From the cell containing the given text, extract its center point as (X, Y) coordinate. 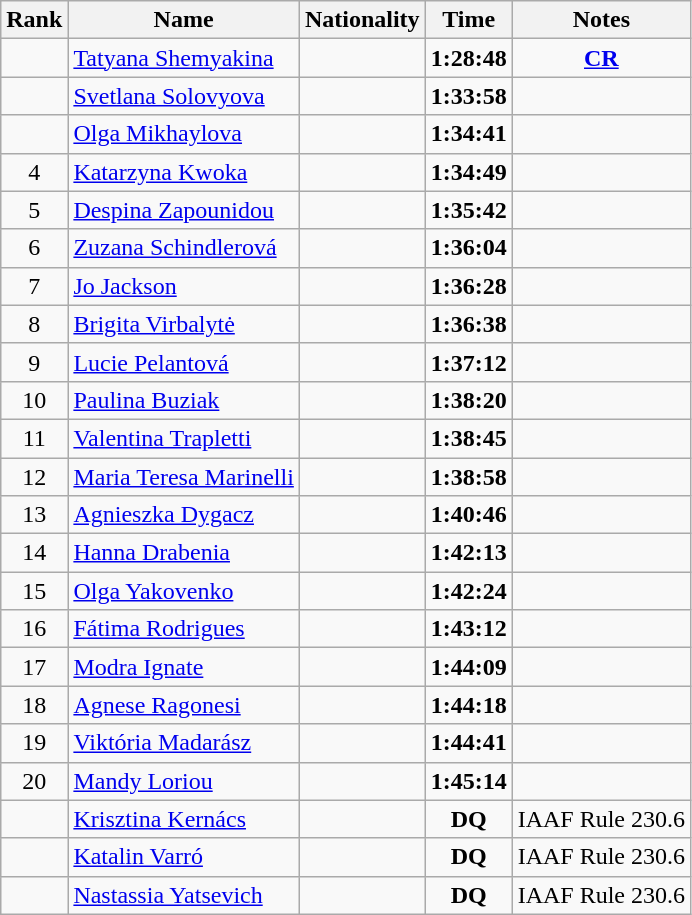
Modra Ignate (184, 667)
1:28:48 (468, 58)
10 (34, 400)
Hanna Drabenia (184, 553)
Rank (34, 20)
14 (34, 553)
1:40:46 (468, 515)
17 (34, 667)
1:34:41 (468, 134)
1:34:49 (468, 172)
Name (184, 20)
1:36:04 (468, 248)
1:35:42 (468, 210)
1:36:38 (468, 324)
Jo Jackson (184, 286)
Brigita Virbalytė (184, 324)
Fátima Rodrigues (184, 629)
Svetlana Solovyova (184, 96)
1:43:12 (468, 629)
8 (34, 324)
19 (34, 743)
4 (34, 172)
1:37:12 (468, 362)
Zuzana Schindlerová (184, 248)
Lucie Pelantová (184, 362)
Maria Teresa Marinelli (184, 477)
1:44:09 (468, 667)
Olga Yakovenko (184, 591)
12 (34, 477)
Valentina Trapletti (184, 438)
Agnese Ragonesi (184, 705)
20 (34, 781)
Agnieszka Dygacz (184, 515)
Despina Zapounidou (184, 210)
18 (34, 705)
Katarzyna Kwoka (184, 172)
16 (34, 629)
Paulina Buziak (184, 400)
1:42:13 (468, 553)
1:45:14 (468, 781)
15 (34, 591)
9 (34, 362)
CR (601, 58)
Krisztina Kernács (184, 819)
Olga Mikhaylova (184, 134)
Time (468, 20)
1:36:28 (468, 286)
1:38:45 (468, 438)
13 (34, 515)
7 (34, 286)
Nationality (362, 20)
1:44:41 (468, 743)
1:44:18 (468, 705)
1:33:58 (468, 96)
1:38:58 (468, 477)
Notes (601, 20)
Nastassia Yatsevich (184, 895)
Viktória Madarász (184, 743)
6 (34, 248)
Mandy Loriou (184, 781)
11 (34, 438)
1:42:24 (468, 591)
5 (34, 210)
Tatyana Shemyakina (184, 58)
1:38:20 (468, 400)
Katalin Varró (184, 857)
